Capture the cell that displays the provided text and extract its (x, y) central coordinate. 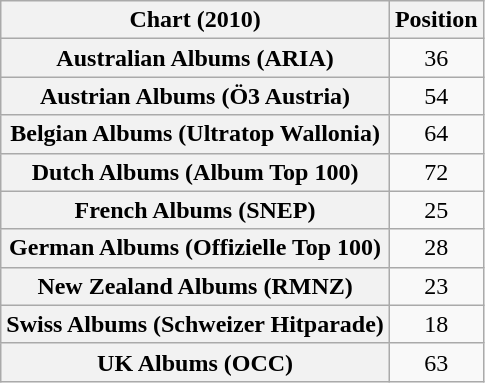
28 (436, 248)
Swiss Albums (Schweizer Hitparade) (196, 324)
Austrian Albums (Ö3 Austria) (196, 96)
18 (436, 324)
72 (436, 172)
Belgian Albums (Ultratop Wallonia) (196, 134)
UK Albums (OCC) (196, 362)
23 (436, 286)
Chart (2010) (196, 20)
Dutch Albums (Album Top 100) (196, 172)
25 (436, 210)
French Albums (SNEP) (196, 210)
63 (436, 362)
54 (436, 96)
Australian Albums (ARIA) (196, 58)
New Zealand Albums (RMNZ) (196, 286)
36 (436, 58)
German Albums (Offizielle Top 100) (196, 248)
64 (436, 134)
Position (436, 20)
